Provide the [x, y] coordinate of the cell's center where the given text is located.  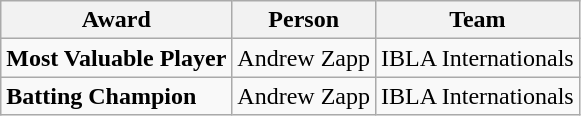
Team [478, 20]
Batting Champion [116, 96]
Most Valuable Player [116, 58]
Award [116, 20]
Person [304, 20]
